Return the (X, Y) coordinate for the center point of the cell that contains the specified text.  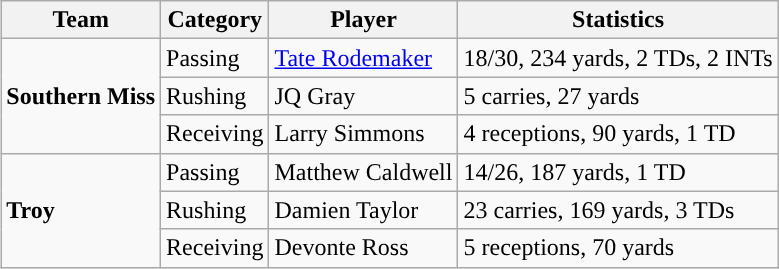
Team (81, 20)
4 receptions, 90 yards, 1 TD (618, 134)
Tate Rodemaker (364, 58)
Larry Simmons (364, 134)
JQ Gray (364, 96)
5 carries, 27 yards (618, 96)
Matthew Caldwell (364, 172)
Devonte Ross (364, 248)
Player (364, 20)
Damien Taylor (364, 210)
Southern Miss (81, 96)
Statistics (618, 20)
5 receptions, 70 yards (618, 248)
Category (215, 20)
Troy (81, 210)
23 carries, 169 yards, 3 TDs (618, 210)
18/30, 234 yards, 2 TDs, 2 INTs (618, 58)
14/26, 187 yards, 1 TD (618, 172)
